Output the (x, y) coordinate of the center of the cell containing the given text.  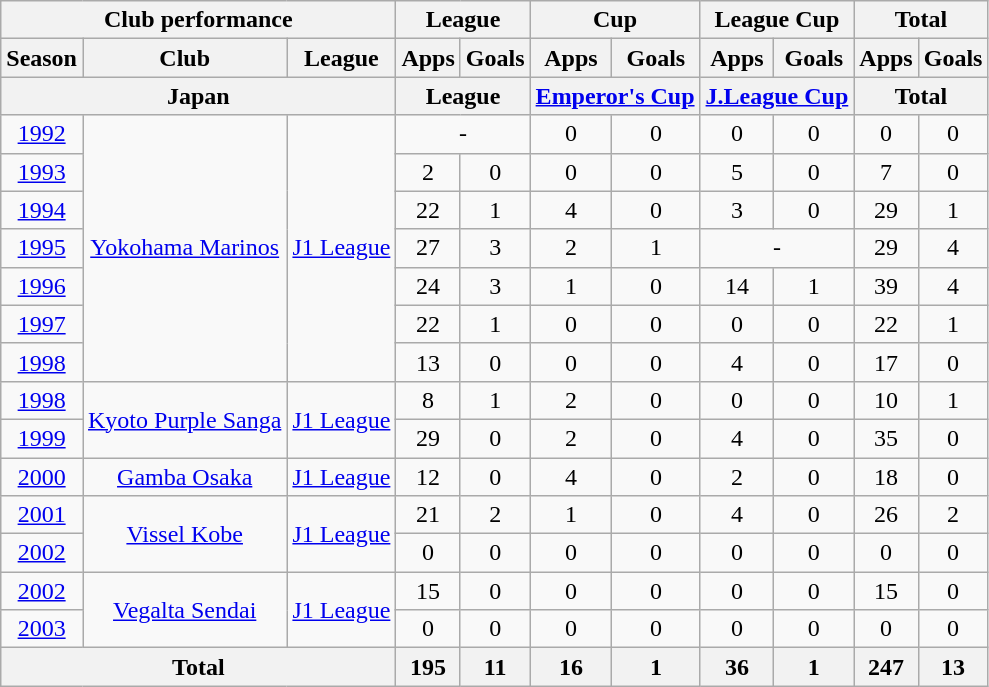
27 (428, 248)
1996 (42, 286)
17 (886, 362)
26 (886, 515)
195 (428, 667)
10 (886, 400)
Club performance (198, 20)
8 (428, 400)
Emperor's Cup (615, 96)
1992 (42, 134)
Gamba Osaka (184, 477)
5 (737, 172)
Club (184, 58)
36 (737, 667)
12 (428, 477)
1994 (42, 210)
Season (42, 58)
Vegalta Sendai (184, 610)
39 (886, 286)
2001 (42, 515)
Vissel Kobe (184, 534)
1997 (42, 324)
Kyoto Purple Sanga (184, 419)
1993 (42, 172)
7 (886, 172)
2000 (42, 477)
14 (737, 286)
1995 (42, 248)
League Cup (777, 20)
1999 (42, 438)
24 (428, 286)
2003 (42, 629)
Japan (198, 96)
21 (428, 515)
Cup (615, 20)
35 (886, 438)
18 (886, 477)
247 (886, 667)
J.League Cup (777, 96)
Yokohama Marinos (184, 248)
16 (571, 667)
11 (495, 667)
